Scan for the cell matching the given text and deliver its [x, y] coordinate at center. 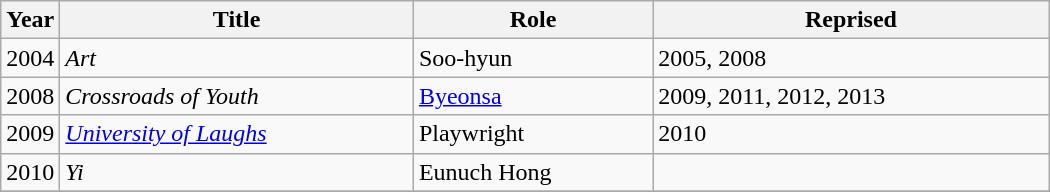
Byeonsa [532, 96]
Playwright [532, 134]
2009 [30, 134]
Art [237, 58]
Title [237, 20]
Reprised [852, 20]
Yi [237, 172]
University of Laughs [237, 134]
2008 [30, 96]
Crossroads of Youth [237, 96]
2005, 2008 [852, 58]
Soo-hyun [532, 58]
Year [30, 20]
2009, 2011, 2012, 2013 [852, 96]
Role [532, 20]
2004 [30, 58]
Eunuch Hong [532, 172]
